Identify which cell holds the provided text, then report its [x, y] central coordinate. 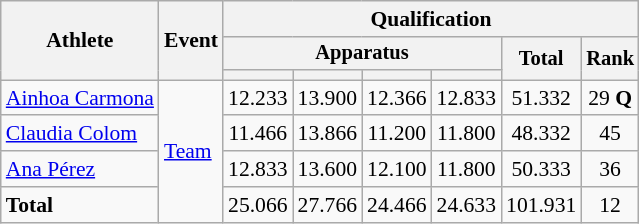
Athlete [80, 40]
12.366 [396, 98]
Claudia Colom [80, 134]
45 [610, 134]
11.466 [258, 134]
Ana Pérez [80, 169]
13.600 [328, 169]
13.900 [328, 98]
36 [610, 169]
24.633 [466, 205]
Event [191, 40]
Qualification [431, 19]
48.332 [541, 134]
Ainhoa Carmona [80, 98]
29 Q [610, 98]
Team [191, 151]
13.866 [328, 134]
12 [610, 205]
50.333 [541, 169]
51.332 [541, 98]
Rank [610, 58]
11.200 [396, 134]
12.100 [396, 169]
24.466 [396, 205]
25.066 [258, 205]
27.766 [328, 205]
Apparatus [362, 54]
12.233 [258, 98]
101.931 [541, 205]
